Find where the given text appears and provide that cell's center as [X, Y] coordinate. 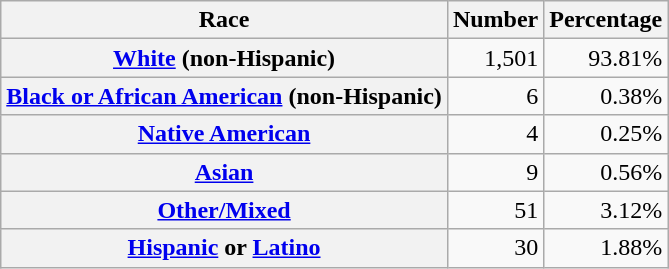
Percentage [606, 20]
White (non-Hispanic) [224, 58]
Native American [224, 134]
Black or African American (non-Hispanic) [224, 96]
Race [224, 20]
1.88% [606, 248]
0.56% [606, 172]
51 [495, 210]
6 [495, 96]
1,501 [495, 58]
4 [495, 134]
Number [495, 20]
Asian [224, 172]
93.81% [606, 58]
0.25% [606, 134]
9 [495, 172]
0.38% [606, 96]
Hispanic or Latino [224, 248]
3.12% [606, 210]
Other/Mixed [224, 210]
30 [495, 248]
